From the cell containing the given text, extract its center point as (x, y) coordinate. 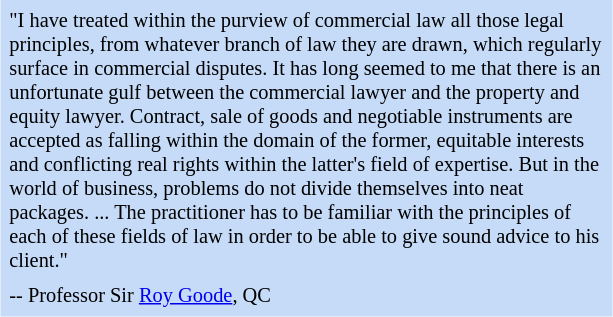
-- Professor Sir Roy Goode, QC (306, 296)
